Locate the cell with the specified text and output its (x, y) center coordinate. 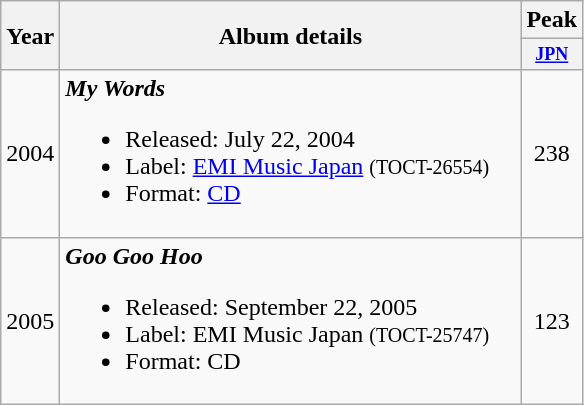
Goo Goo HooReleased: September 22, 2005Label: EMI Music Japan (TOCT-25747)Format: CD (290, 320)
My WordsReleased: July 22, 2004Label: EMI Music Japan (TOCT-26554)Format: CD (290, 154)
JPN (552, 54)
Year (30, 36)
2005 (30, 320)
Peak (552, 20)
Album details (290, 36)
123 (552, 320)
238 (552, 154)
2004 (30, 154)
